Identify which cell holds the provided text, then report its [X, Y] central coordinate. 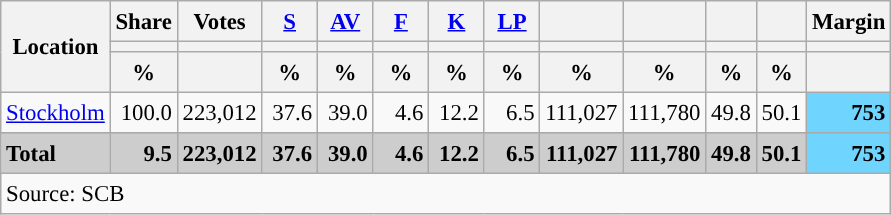
Total [56, 154]
Share [144, 22]
9.5 [144, 154]
Votes [220, 22]
100.0 [144, 114]
Stockholm [56, 114]
AV [345, 22]
K [457, 22]
F [401, 22]
Location [56, 47]
Source: SCB [446, 194]
S [290, 22]
LP [512, 22]
Margin [849, 22]
